Extract the (X, Y) coordinate from the center of the cell holding the provided text.  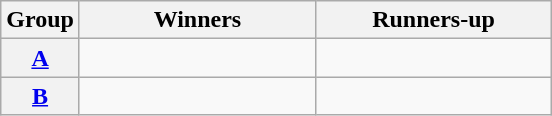
B (40, 96)
Group (40, 20)
Winners (197, 20)
Runners-up (433, 20)
A (40, 58)
